Provide the (X, Y) coordinate of the cell's center where the given text is located.  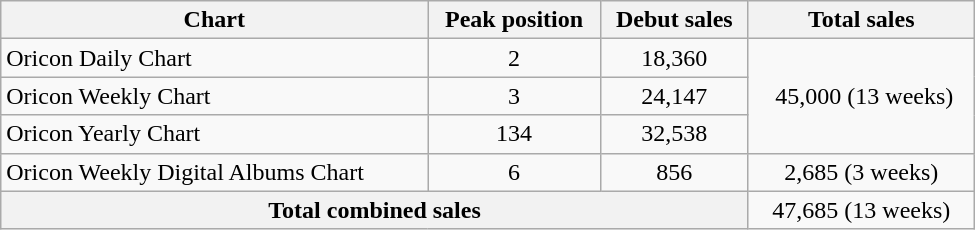
134 (514, 134)
Debut sales (674, 20)
45,000 (13 weeks) (861, 96)
Oricon Weekly Digital Albums Chart (214, 172)
Oricon Daily Chart (214, 58)
Total combined sales (375, 210)
Chart (214, 20)
856 (674, 172)
2 (514, 58)
Total sales (861, 20)
Oricon Yearly Chart (214, 134)
32,538 (674, 134)
Oricon Weekly Chart (214, 96)
2,685 (3 weeks) (861, 172)
6 (514, 172)
3 (514, 96)
47,685 (13 weeks) (861, 210)
24,147 (674, 96)
Peak position (514, 20)
18,360 (674, 58)
